From the cell containing the given text, extract its center point as [x, y] coordinate. 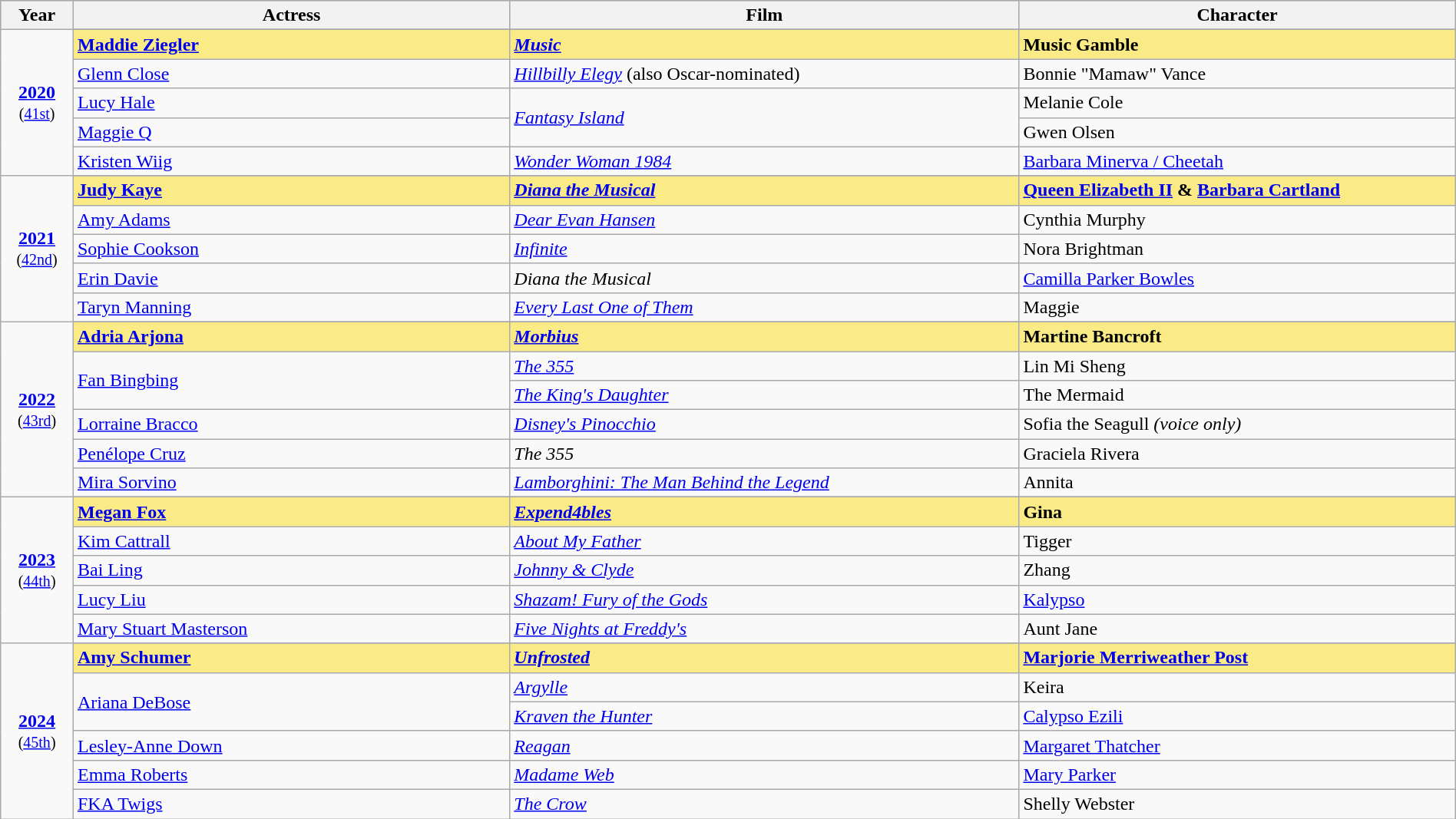
Amy Schumer [291, 658]
Aunt Jane [1237, 629]
Argylle [765, 687]
Graciela Rivera [1237, 454]
Johnny & Clyde [765, 570]
Hillbilly Elegy (also Oscar-nominated) [765, 74]
Sophie Cookson [291, 249]
2021(42nd) [37, 249]
Glenn Close [291, 74]
Tigger [1237, 541]
Megan Fox [291, 512]
Lucy Liu [291, 599]
Morbius [765, 336]
Kalypso [1237, 599]
Lesley-Anne Down [291, 745]
Melanie Cole [1237, 103]
Lin Mi Sheng [1237, 366]
The Crow [765, 804]
Lucy Hale [291, 103]
Kim Cattrall [291, 541]
Every Last One of Them [765, 307]
Five Nights at Freddy's [765, 629]
Sofia the Seagull (voice only) [1237, 424]
Infinite [765, 249]
Maggie [1237, 307]
Erin Davie [291, 278]
FKA Twigs [291, 804]
Maddie Ziegler [291, 45]
Bonnie "Mamaw" Vance [1237, 74]
Disney's Pinocchio [765, 424]
2024(45th) [37, 731]
Gina [1237, 512]
Keira [1237, 687]
Fan Bingbing [291, 381]
Year [37, 15]
Nora Brightman [1237, 249]
Emma Roberts [291, 774]
Annita [1237, 483]
2020(41st) [37, 103]
The King's Daughter [765, 395]
Wonder Woman 1984 [765, 161]
The Mermaid [1237, 395]
Marjorie Merriweather Post [1237, 658]
Mira Sorvino [291, 483]
About My Father [765, 541]
Camilla Parker Bowles [1237, 278]
2022(43rd) [37, 409]
Penélope Cruz [291, 454]
Shazam! Fury of the Gods [765, 599]
Kraven the Hunter [765, 716]
Zhang [1237, 570]
Queen Elizabeth II & Barbara Cartland [1237, 190]
Barbara Minerva / Cheetah [1237, 161]
Music [765, 45]
Cynthia Murphy [1237, 220]
Adria Arjona [291, 336]
Martine Bancroft [1237, 336]
Music Gamble [1237, 45]
Bai Ling [291, 570]
Ariana DeBose [291, 702]
Judy Kaye [291, 190]
Amy Adams [291, 220]
Film [765, 15]
Lorraine Bracco [291, 424]
Mary Stuart Masterson [291, 629]
Margaret Thatcher [1237, 745]
Maggie Q [291, 132]
Character [1237, 15]
Taryn Manning [291, 307]
Madame Web [765, 774]
Fantasy Island [765, 117]
Unfrosted [765, 658]
Mary Parker [1237, 774]
Lamborghini: The Man Behind the Legend [765, 483]
Shelly Webster [1237, 804]
Expend4bles [765, 512]
Calypso Ezili [1237, 716]
Reagan [765, 745]
Actress [291, 15]
Kristen Wiig [291, 161]
Dear Evan Hansen [765, 220]
2023(44th) [37, 570]
Gwen Olsen [1237, 132]
